Search for the cell housing the specified text and yield its [x, y] center coordinate. 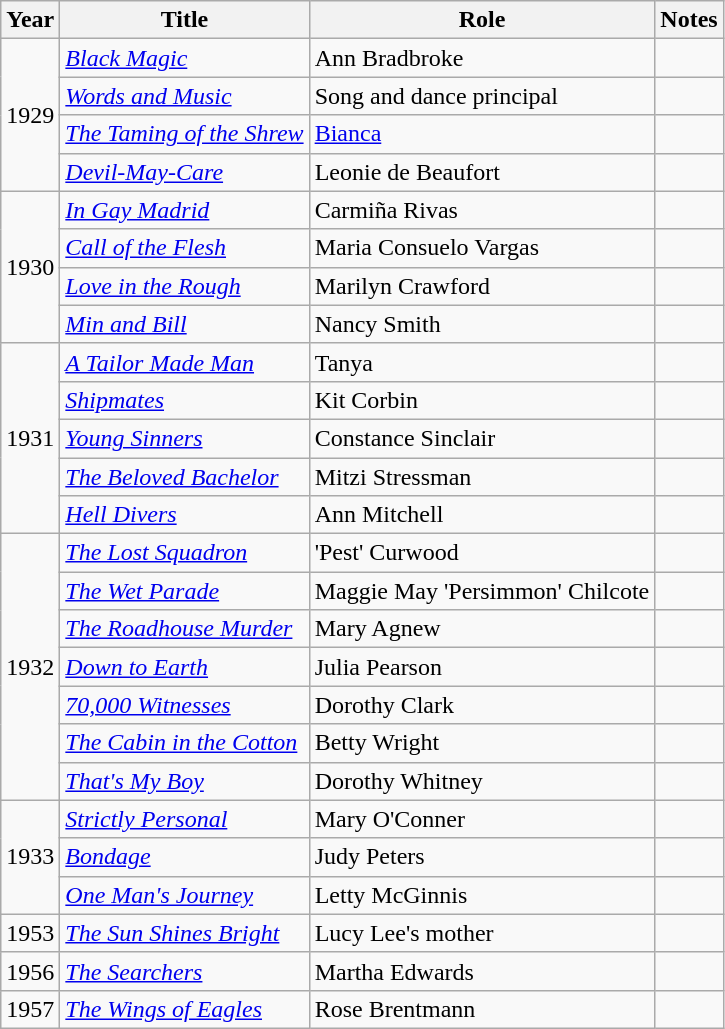
Carmiña Rivas [482, 210]
Bondage [184, 857]
In Gay Madrid [184, 210]
Down to Earth [184, 667]
Role [482, 20]
Devil-May-Care [184, 172]
Strictly Personal [184, 819]
70,000 Witnesses [184, 705]
The Lost Squadron [184, 553]
Mary Agnew [482, 629]
Mary O'Conner [482, 819]
1957 [30, 1009]
'Pest' Curwood [482, 553]
1956 [30, 971]
That's My Boy [184, 781]
Marilyn Crawford [482, 286]
Betty Wright [482, 743]
Black Magic [184, 58]
Call of the Flesh [184, 248]
Ann Mitchell [482, 515]
Year [30, 20]
The Beloved Bachelor [184, 477]
Mitzi Stressman [482, 477]
Bianca [482, 134]
Rose Brentmann [482, 1009]
Maria Consuelo Vargas [482, 248]
Lucy Lee's mother [482, 933]
Leonie de Beaufort [482, 172]
Tanya [482, 362]
1953 [30, 933]
Words and Music [184, 96]
1932 [30, 667]
Maggie May 'Persimmon' Chilcote [482, 591]
Constance Sinclair [482, 438]
Shipmates [184, 400]
Judy Peters [482, 857]
1933 [30, 857]
Martha Edwards [482, 971]
A Tailor Made Man [184, 362]
Ann Bradbroke [482, 58]
Julia Pearson [482, 667]
Hell Divers [184, 515]
The Taming of the Shrew [184, 134]
Love in the Rough [184, 286]
1931 [30, 438]
Min and Bill [184, 324]
The Wings of Eagles [184, 1009]
Kit Corbin [482, 400]
Title [184, 20]
Dorothy Whitney [482, 781]
The Cabin in the Cotton [184, 743]
1929 [30, 115]
The Sun Shines Bright [184, 933]
The Wet Parade [184, 591]
The Roadhouse Murder [184, 629]
Nancy Smith [482, 324]
One Man's Journey [184, 895]
Dorothy Clark [482, 705]
1930 [30, 267]
Notes [689, 20]
Letty McGinnis [482, 895]
Song and dance principal [482, 96]
The Searchers [184, 971]
Young Sinners [184, 438]
